Return the [x, y] coordinate for the center point of the cell that contains the specified text.  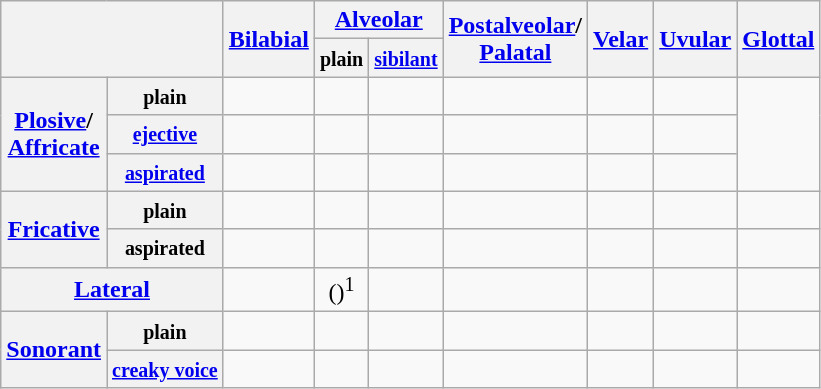
sibilant [406, 58]
creaky voice [164, 369]
Bilabial [268, 39]
Sonorant [54, 350]
Fricative [54, 229]
ejective [164, 134]
Postalveolar/Palatal [515, 39]
Lateral [112, 290]
Plosive/Affricate [54, 134]
()1 [341, 290]
Alveolar [378, 20]
Uvular [696, 39]
Glottal [778, 39]
Velar [621, 39]
